Pinpoint the cell where the given text exists, returning its [X, Y] midpoint coordinate. 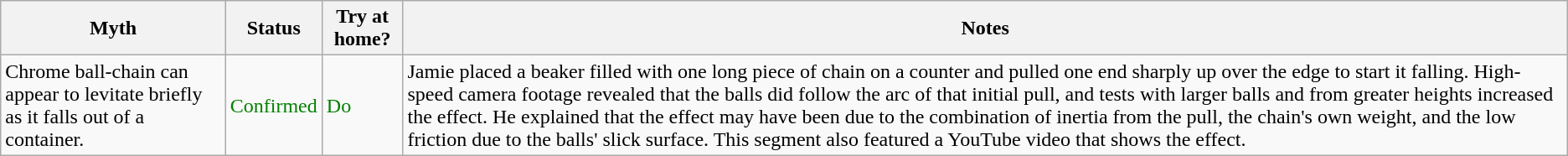
Status [273, 29]
Notes [985, 29]
Myth [113, 29]
Chrome ball-chain can appear to levitate briefly as it falls out of a container. [113, 106]
Confirmed [273, 106]
Try at home? [362, 29]
Do [362, 106]
